Provide the [X, Y] coordinate of the cell's center where the given text is located.  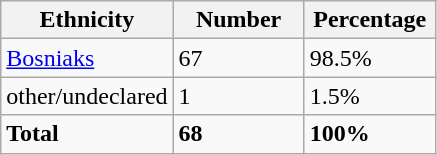
Total [87, 134]
100% [370, 134]
1.5% [370, 96]
1 [238, 96]
Ethnicity [87, 20]
98.5% [370, 58]
Bosniaks [87, 58]
other/undeclared [87, 96]
67 [238, 58]
Number [238, 20]
68 [238, 134]
Percentage [370, 20]
